Provide the (x, y) coordinate of the cell's center where the given text is located.  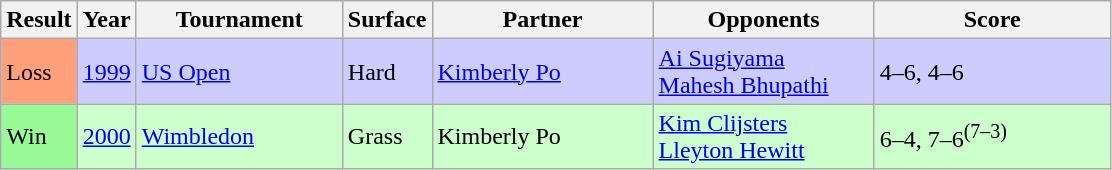
1999 (106, 72)
Result (39, 20)
Hard (387, 72)
2000 (106, 136)
Wimbledon (239, 136)
Kim Clijsters Lleyton Hewitt (764, 136)
Win (39, 136)
Grass (387, 136)
6–4, 7–6(7–3) (992, 136)
Score (992, 20)
Year (106, 20)
Tournament (239, 20)
Loss (39, 72)
4–6, 4–6 (992, 72)
Opponents (764, 20)
Ai Sugiyama Mahesh Bhupathi (764, 72)
Partner (542, 20)
Surface (387, 20)
US Open (239, 72)
